Search for the cell housing the specified text and yield its [x, y] center coordinate. 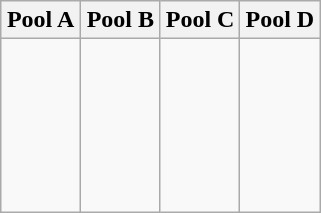
Pool B [120, 20]
Pool C [200, 20]
Pool A [41, 20]
Pool D [280, 20]
